Identify which cell holds the provided text, then report its [x, y] central coordinate. 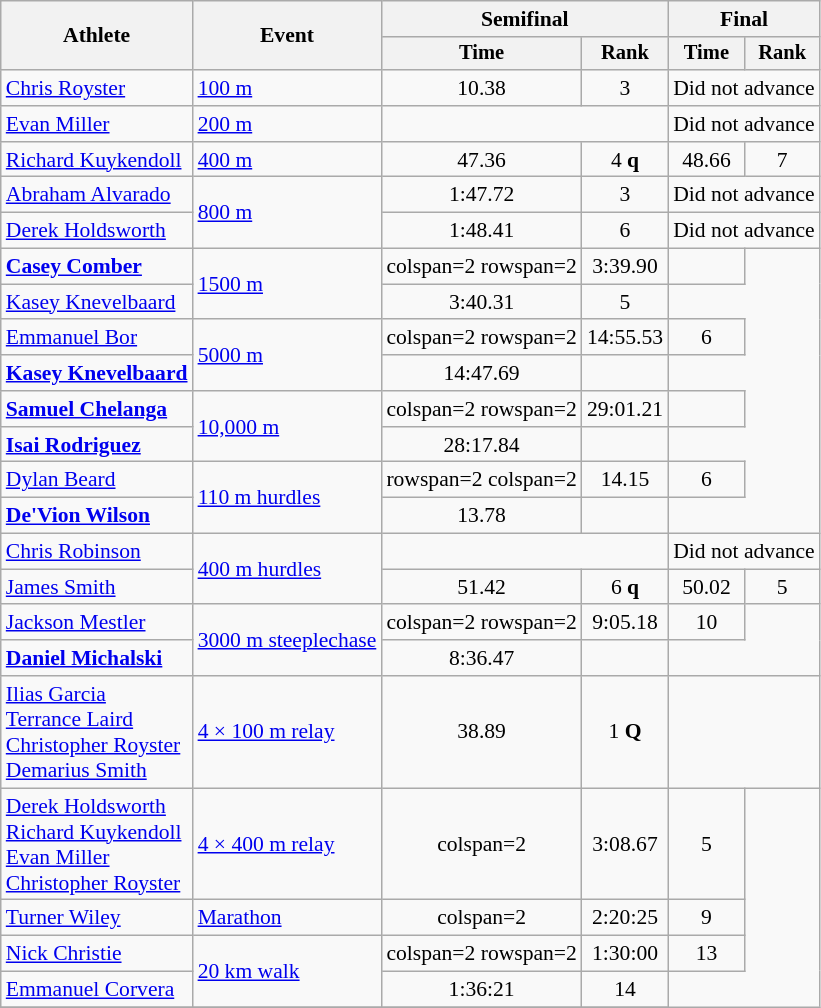
Casey Comber [97, 267]
100 m [288, 88]
De'Vion Wilson [97, 516]
10 [706, 623]
9:05.18 [625, 623]
14 [625, 990]
rowspan=2 colspan=2 [482, 480]
Derek Holdsworth [97, 231]
James Smith [97, 587]
4 × 400 m relay [288, 844]
9 [706, 918]
Semifinal [524, 19]
Final [744, 19]
51.42 [482, 587]
14:47.69 [482, 373]
4 × 100 m relay [288, 732]
50.02 [706, 587]
Nick Christie [97, 954]
6 q [625, 587]
Emmanuel Bor [97, 338]
13 [706, 954]
7 [782, 160]
800 m [288, 212]
5000 m [288, 356]
400 m [288, 160]
14.15 [625, 480]
Richard Kuykendoll [97, 160]
29:01.21 [625, 409]
1:30:00 [625, 954]
Daniel Michalski [97, 658]
Chris Robinson [97, 552]
Ilias GarciaTerrance LairdChristopher RoysterDemarius Smith [97, 732]
Emmanuel Corvera [97, 990]
8:36.47 [482, 658]
3000 m steeplechase [288, 640]
Marathon [288, 918]
200 m [288, 124]
13.78 [482, 516]
1:36:21 [482, 990]
10,000 m [288, 426]
Chris Royster [97, 88]
Event [288, 36]
Evan Miller [97, 124]
14:55.53 [625, 338]
Derek HoldsworthRichard KuykendollEvan MillerChristopher Royster [97, 844]
3:08.67 [625, 844]
Turner Wiley [97, 918]
Isai Rodriguez [97, 445]
1 Q [625, 732]
3:40.31 [482, 302]
Jackson Mestler [97, 623]
28:17.84 [482, 445]
Dylan Beard [97, 480]
3:39.90 [625, 267]
Athlete [97, 36]
10.38 [482, 88]
1:48.41 [482, 231]
38.89 [482, 732]
2:20:25 [625, 918]
47.36 [482, 160]
Samuel Chelanga [97, 409]
20 km walk [288, 972]
48.66 [706, 160]
1500 m [288, 284]
400 m hurdles [288, 570]
1:47.72 [482, 195]
Abraham Alvarado [97, 195]
4 q [625, 160]
110 m hurdles [288, 498]
